Determine the [X, Y] coordinate at the center of the cell enclosing the given text.  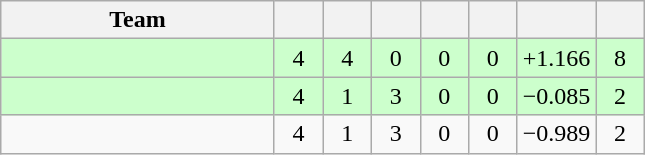
8 [620, 58]
−0.989 [556, 134]
Team [138, 20]
−0.085 [556, 96]
+1.166 [556, 58]
